Locate the cell with the specified text and output its (x, y) center coordinate. 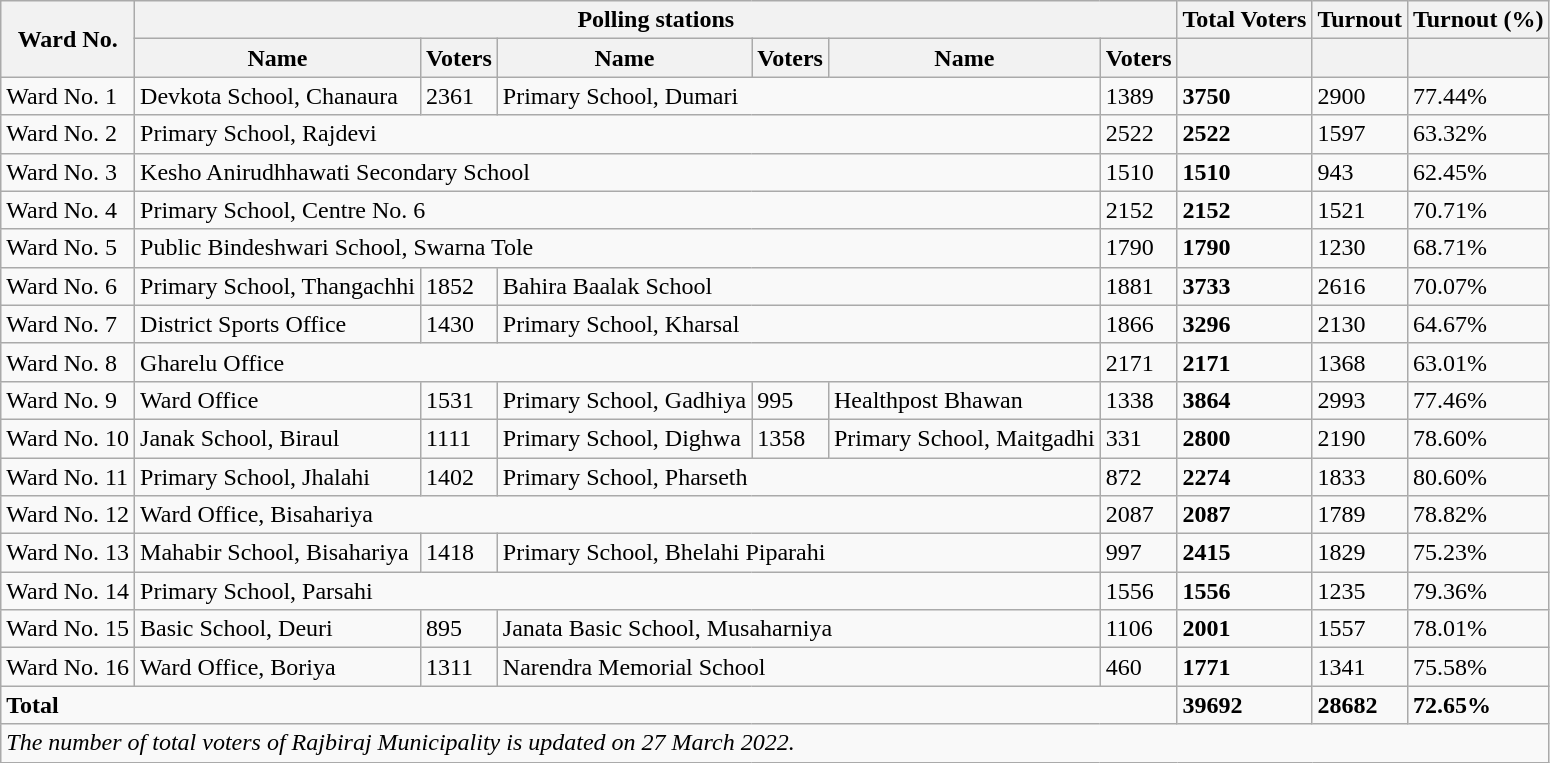
1341 (1360, 667)
Ward No. 3 (68, 172)
Polling stations (656, 20)
Ward No. 4 (68, 210)
Healthpost Bhawan (964, 400)
2616 (1360, 286)
77.44% (1478, 96)
Devkota School, Chanaura (278, 96)
68.71% (1478, 248)
2001 (1244, 629)
77.46% (1478, 400)
Ward No. 8 (68, 362)
Narendra Memorial School (798, 667)
1111 (458, 438)
1771 (1244, 667)
Ward No. 10 (68, 438)
Primary School, Bhelahi Piparahi (798, 553)
Ward No. 12 (68, 515)
3750 (1244, 96)
Ward No. 7 (68, 324)
Basic School, Deuri (278, 629)
1389 (1138, 96)
Primary School, Parsahi (618, 591)
1597 (1360, 134)
1531 (458, 400)
1338 (1138, 400)
Primary School, Centre No. 6 (618, 210)
Turnout (1360, 20)
331 (1138, 438)
1789 (1360, 515)
1833 (1360, 477)
Bahira Baalak School (798, 286)
1235 (1360, 591)
72.65% (1478, 705)
78.82% (1478, 515)
District Sports Office (278, 324)
Primary School, Kharsal (798, 324)
Ward No. 2 (68, 134)
1311 (458, 667)
Total (589, 705)
1430 (458, 324)
Primary School, Dumari (798, 96)
Public Bindeshwari School, Swarna Tole (618, 248)
Janak School, Biraul (278, 438)
2993 (1360, 400)
Ward No. 1 (68, 96)
Primary School, Dighwa (624, 438)
1230 (1360, 248)
Ward No. (68, 39)
1852 (458, 286)
1866 (1138, 324)
3864 (1244, 400)
Ward No. 11 (68, 477)
Ward No. 9 (68, 400)
Janata Basic School, Musaharniya (798, 629)
2415 (1244, 553)
Total Voters (1244, 20)
Kesho Anirudhhawati Secondary School (618, 172)
Gharelu Office (618, 362)
895 (458, 629)
1402 (458, 477)
1368 (1360, 362)
Primary School, Pharseth (798, 477)
Ward Office, Bisahariya (618, 515)
75.58% (1478, 667)
1358 (790, 438)
1418 (458, 553)
2190 (1360, 438)
2130 (1360, 324)
1106 (1138, 629)
1829 (1360, 553)
64.67% (1478, 324)
Ward Office (278, 400)
Primary School, Rajdevi (618, 134)
872 (1138, 477)
2361 (458, 96)
2274 (1244, 477)
78.60% (1478, 438)
Turnout (%) (1478, 20)
460 (1138, 667)
Primary School, Maitgadhi (964, 438)
70.71% (1478, 210)
Primary School, Thangachhi (278, 286)
2900 (1360, 96)
Primary School, Gadhiya (624, 400)
2800 (1244, 438)
Ward No. 13 (68, 553)
78.01% (1478, 629)
The number of total voters of Rajbiraj Municipality is updated on 27 March 2022. (775, 743)
1521 (1360, 210)
Ward No. 6 (68, 286)
1557 (1360, 629)
943 (1360, 172)
995 (790, 400)
75.23% (1478, 553)
1881 (1138, 286)
63.32% (1478, 134)
Ward No. 5 (68, 248)
3733 (1244, 286)
80.60% (1478, 477)
62.45% (1478, 172)
39692 (1244, 705)
Ward No. 15 (68, 629)
997 (1138, 553)
28682 (1360, 705)
63.01% (1478, 362)
3296 (1244, 324)
79.36% (1478, 591)
Mahabir School, Bisahariya (278, 553)
Ward Office, Boriya (278, 667)
Ward No. 14 (68, 591)
Primary School, Jhalahi (278, 477)
Ward No. 16 (68, 667)
70.07% (1478, 286)
